Scan for the cell matching the given text and deliver its (X, Y) coordinate at center. 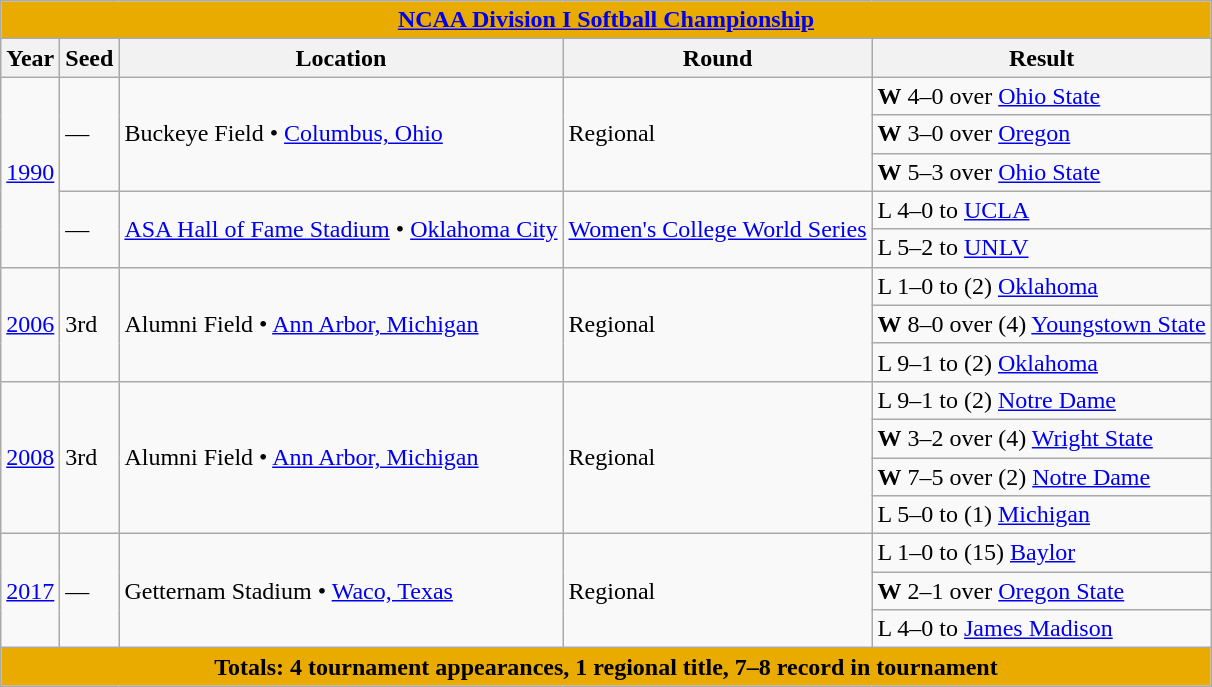
W 4–0 over Ohio State (1042, 96)
Round (718, 58)
L 4–0 to UCLA (1042, 210)
2008 (30, 457)
L 5–0 to (1) Michigan (1042, 515)
2006 (30, 324)
NCAA Division I Softball Championship (606, 20)
W 2–1 over Oregon State (1042, 591)
Getternam Stadium • Waco, Texas (341, 591)
L 9–1 to (2) Oklahoma (1042, 362)
1990 (30, 172)
Totals: 4 tournament appearances, 1 regional title, 7–8 record in tournament (606, 667)
L 9–1 to (2) Notre Dame (1042, 400)
Seed (90, 58)
L 4–0 to James Madison (1042, 629)
L 1–0 to (2) Oklahoma (1042, 286)
W 7–5 over (2) Notre Dame (1042, 477)
W 3–0 over Oregon (1042, 134)
L 1–0 to (15) Baylor (1042, 553)
W 3–2 over (4) Wright State (1042, 438)
W 5–3 over Ohio State (1042, 172)
Location (341, 58)
Result (1042, 58)
2017 (30, 591)
Buckeye Field • Columbus, Ohio (341, 134)
Women's College World Series (718, 229)
W 8–0 over (4) Youngstown State (1042, 324)
Year (30, 58)
L 5–2 to UNLV (1042, 248)
ASA Hall of Fame Stadium • Oklahoma City (341, 229)
